Return (x, y) of the center of cell containing provided text 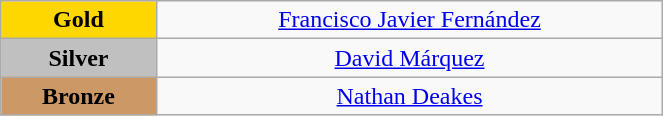
Bronze (78, 96)
Gold (78, 20)
David Márquez (410, 58)
Nathan Deakes (410, 96)
Silver (78, 58)
Francisco Javier Fernández (410, 20)
